Return the [X, Y] coordinate for the center point of the cell that contains the specified text.  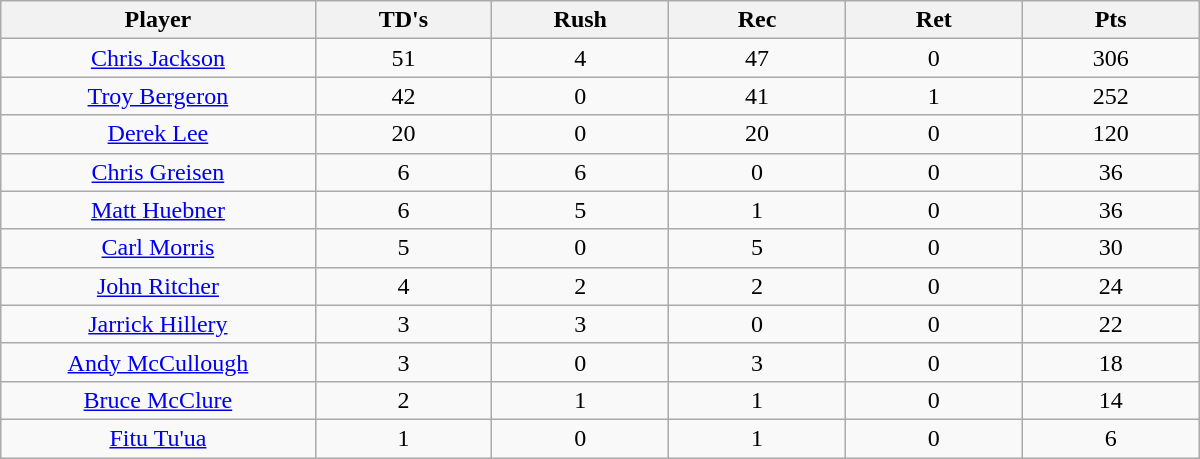
22 [1110, 324]
18 [1110, 362]
14 [1110, 400]
Fitu Tu'ua [158, 438]
Bruce McClure [158, 400]
Ret [934, 20]
Carl Morris [158, 248]
Pts [1110, 20]
30 [1110, 248]
24 [1110, 286]
TD's [404, 20]
120 [1110, 134]
Andy McCullough [158, 362]
252 [1110, 96]
Chris Jackson [158, 58]
Troy Bergeron [158, 96]
Jarrick Hillery [158, 324]
Derek Lee [158, 134]
306 [1110, 58]
Chris Greisen [158, 172]
Rec [758, 20]
41 [758, 96]
51 [404, 58]
Rush [580, 20]
Matt Huebner [158, 210]
47 [758, 58]
Player [158, 20]
42 [404, 96]
John Ritcher [158, 286]
